For the text-containing cell, return its midpoint in (X, Y) coordinate format. 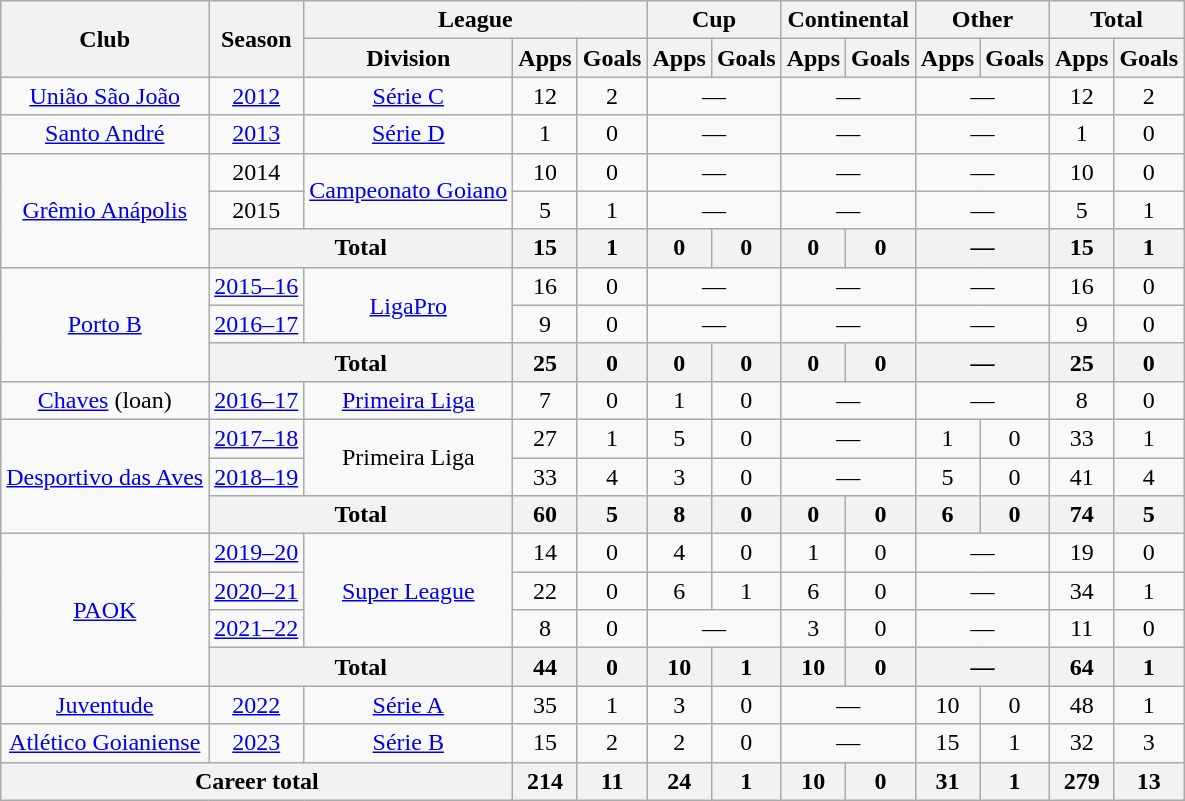
214 (545, 781)
19 (1081, 553)
Porto B (105, 324)
Cup (714, 20)
48 (1081, 705)
Division (408, 58)
2012 (256, 96)
LigaPro (408, 305)
2020–21 (256, 591)
35 (545, 705)
60 (545, 515)
22 (545, 591)
Santo André (105, 134)
2015 (256, 210)
74 (1081, 515)
União São João (105, 96)
2017–18 (256, 438)
2015–16 (256, 286)
PAOK (105, 610)
2021–22 (256, 629)
Série A (408, 705)
Série B (408, 743)
Season (256, 39)
Career total (257, 781)
2022 (256, 705)
Campeonato Goiano (408, 191)
Desportivo das Aves (105, 476)
Série C (408, 96)
2023 (256, 743)
2018–19 (256, 477)
64 (1081, 667)
44 (545, 667)
League (476, 20)
14 (545, 553)
2014 (256, 172)
2013 (256, 134)
Other (982, 20)
27 (545, 438)
Super League (408, 591)
Grêmio Anápolis (105, 210)
32 (1081, 743)
7 (545, 400)
Série D (408, 134)
2019–20 (256, 553)
Chaves (loan) (105, 400)
31 (947, 781)
Juventude (105, 705)
34 (1081, 591)
13 (1149, 781)
41 (1081, 477)
Club (105, 39)
Atlético Goianiense (105, 743)
279 (1081, 781)
24 (679, 781)
Continental (848, 20)
